Scan for the cell matching the given text and deliver its (X, Y) coordinate at center. 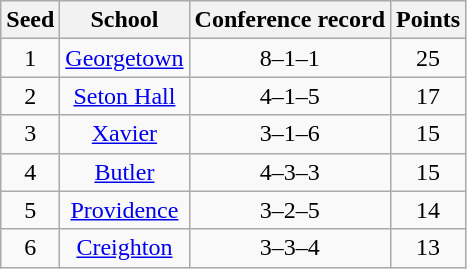
5 (30, 210)
3–1–6 (290, 134)
Points (428, 20)
3–2–5 (290, 210)
3 (30, 134)
Xavier (124, 134)
17 (428, 96)
4 (30, 172)
1 (30, 58)
8–1–1 (290, 58)
Georgetown (124, 58)
2 (30, 96)
Creighton (124, 248)
3–3–4 (290, 248)
14 (428, 210)
25 (428, 58)
Butler (124, 172)
4–1–5 (290, 96)
Seed (30, 20)
6 (30, 248)
4–3–3 (290, 172)
Seton Hall (124, 96)
Conference record (290, 20)
School (124, 20)
13 (428, 248)
Providence (124, 210)
